Determine the (x, y) coordinate at the center of the cell enclosing the given text.  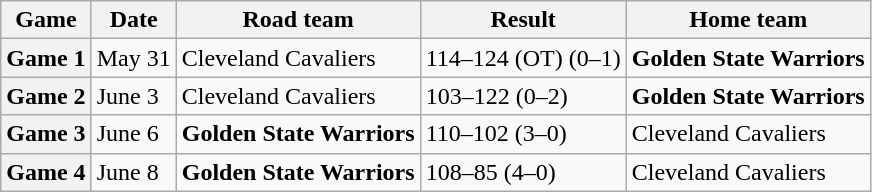
June 3 (134, 96)
Result (523, 20)
Date (134, 20)
114–124 (OT) (0–1) (523, 58)
108–85 (4–0) (523, 172)
110–102 (3–0) (523, 134)
June 6 (134, 134)
May 31 (134, 58)
Road team (298, 20)
Game 3 (46, 134)
Game (46, 20)
Game 1 (46, 58)
Game 4 (46, 172)
Game 2 (46, 96)
103–122 (0–2) (523, 96)
Home team (748, 20)
June 8 (134, 172)
